Return the [x, y] coordinate for the center point of the cell that contains the specified text.  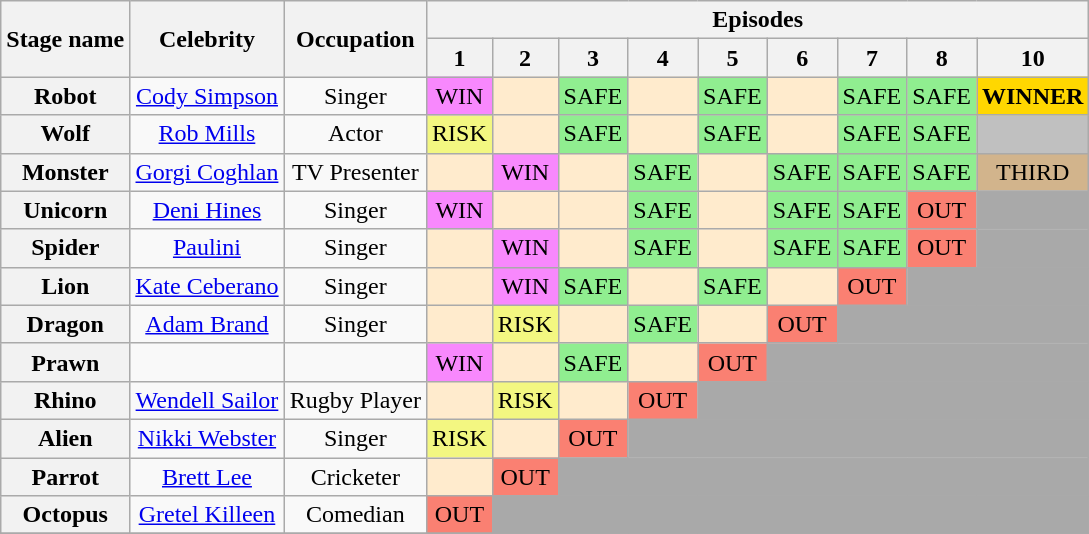
Wolf [66, 134]
Robot [66, 96]
Gretel Killeen [207, 515]
Comedian [355, 515]
Adam Brand [207, 324]
Kate Ceberano [207, 286]
10 [1032, 58]
WINNER [1032, 96]
Deni Hines [207, 210]
Parrot [66, 477]
THIRD [1032, 172]
TV Presenter [355, 172]
Rhino [66, 400]
Dragon [66, 324]
Paulini [207, 248]
Spider [66, 248]
3 [593, 58]
Gorgi Coghlan [207, 172]
Actor [355, 134]
Celebrity [207, 39]
Lion [66, 286]
Occupation [355, 39]
Stage name [66, 39]
Cricketer [355, 477]
4 [663, 58]
Alien [66, 438]
Octopus [66, 515]
Unicorn [66, 210]
7 [872, 58]
2 [525, 58]
8 [942, 58]
Nikki Webster [207, 438]
Monster [66, 172]
Rob Mills [207, 134]
Cody Simpson [207, 96]
6 [802, 58]
Episodes [758, 20]
1 [460, 58]
Wendell Sailor [207, 400]
Prawn [66, 362]
5 [733, 58]
Rugby Player [355, 400]
Brett Lee [207, 477]
